Scan for the cell matching the given text and deliver its (x, y) coordinate at center. 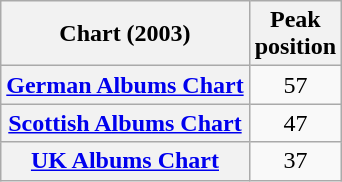
57 (295, 85)
German Albums Chart (125, 85)
UK Albums Chart (125, 161)
47 (295, 123)
37 (295, 161)
Scottish Albums Chart (125, 123)
Chart (2003) (125, 34)
Peakposition (295, 34)
